Find where the given text appears and provide that cell's center as (x, y) coordinate. 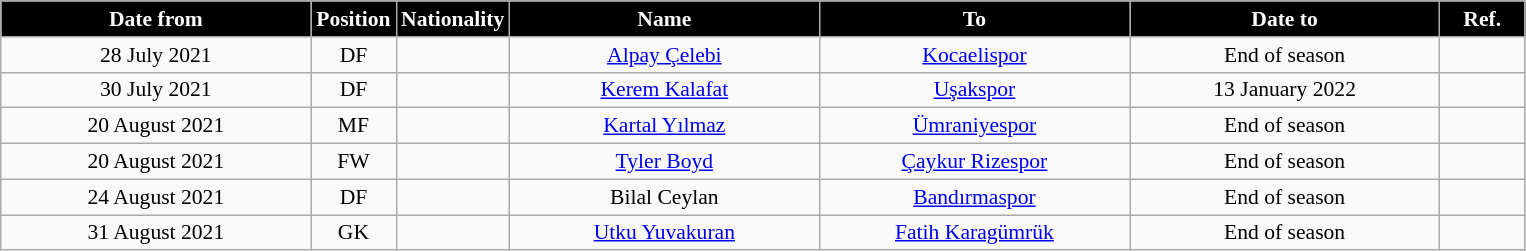
To (974, 19)
Alpay Çelebi (664, 55)
24 August 2021 (156, 197)
31 August 2021 (156, 233)
Tyler Boyd (664, 162)
13 January 2022 (1285, 90)
Kerem Kalafat (664, 90)
Bilal Ceylan (664, 197)
Ref. (1482, 19)
Position (354, 19)
Nationality (452, 19)
Ümraniyespor (974, 126)
Date from (156, 19)
Kocaelispor (974, 55)
Bandırmaspor (974, 197)
Name (664, 19)
FW (354, 162)
GK (354, 233)
Çaykur Rizespor (974, 162)
28 July 2021 (156, 55)
Fatih Karagümrük (974, 233)
Utku Yuvakuran (664, 233)
Kartal Yılmaz (664, 126)
MF (354, 126)
Uşakspor (974, 90)
30 July 2021 (156, 90)
Date to (1285, 19)
